Capture the cell that displays the provided text and extract its [X, Y] central coordinate. 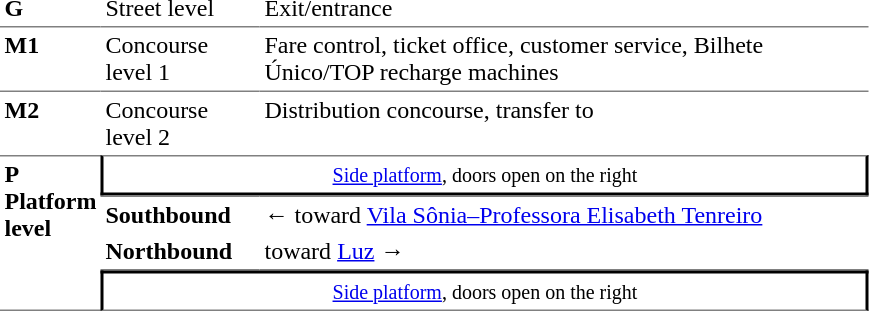
Fare control, ticket office, customer service, Bilhete Único/TOP recharge machines [564, 58]
M1 [50, 58]
← toward Vila Sônia–Professora Elisabeth Tenreiro [564, 215]
Concourse level 2 [180, 122]
Concourse level 1 [180, 58]
toward Luz → [564, 252]
Southbound [180, 215]
M2 [50, 122]
PPlatform level [50, 233]
Northbound [180, 252]
Distribution concourse, transfer to [564, 122]
